Find where the given text appears and provide that cell's center as [x, y] coordinate. 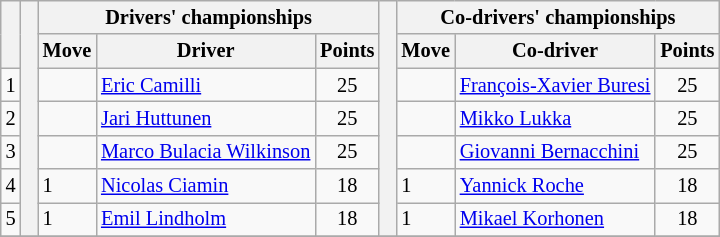
Eric Camilli [206, 85]
Mikko Lukka [555, 118]
François-Xavier Buresi [555, 85]
Jari Huttunen [206, 118]
Giovanni Bernacchini [555, 152]
Mikael Korhonen [555, 219]
Drivers' championships [209, 17]
Marco Bulacia Wilkinson [206, 152]
Emil Lindholm [206, 219]
Co-driver [555, 51]
3 [11, 152]
2 [11, 118]
4 [11, 186]
Co-drivers' championships [558, 17]
Driver [206, 51]
5 [11, 219]
Nicolas Ciamin [206, 186]
Yannick Roche [555, 186]
